Identify which cell holds the provided text, then report its (X, Y) central coordinate. 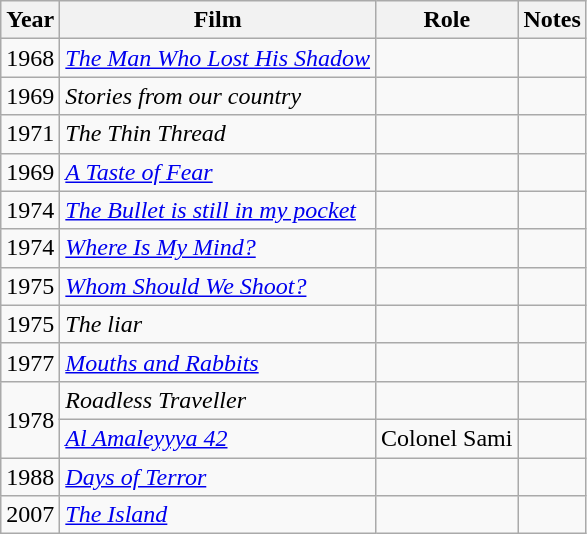
A Taste of Fear (218, 172)
Notes (552, 20)
Colonel Sami (447, 438)
Year (30, 20)
The Bullet is still in my pocket (218, 210)
The Man Who Lost His Shadow (218, 58)
The liar (218, 324)
Days of Terror (218, 477)
The Island (218, 515)
1971 (30, 134)
Mouths and Rabbits (218, 362)
Roadless Traveller (218, 400)
The Thin Thread (218, 134)
1977 (30, 362)
1988 (30, 477)
Role (447, 20)
1968 (30, 58)
Al Amaleyyya 42 (218, 438)
Where Is My Mind? (218, 248)
Whom Should We Shoot? (218, 286)
Stories from our country (218, 96)
1978 (30, 419)
2007 (30, 515)
Film (218, 20)
